Determine the [X, Y] coordinate at the center of the cell enclosing the given text.  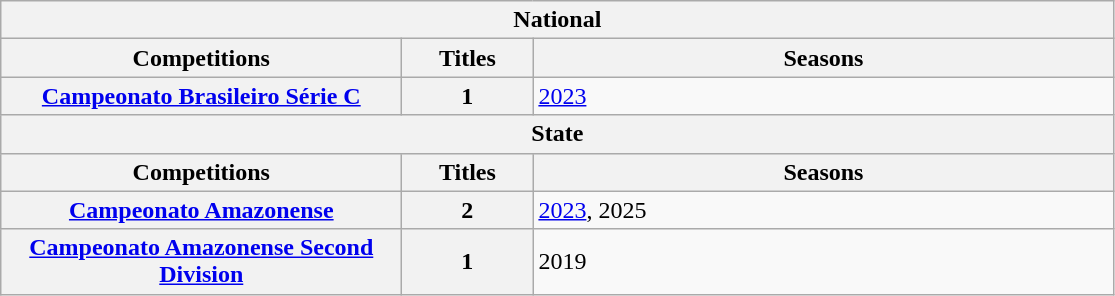
2023 [824, 96]
National [558, 20]
Campeonato Brasileiro Série C [202, 96]
2019 [824, 262]
2 [468, 210]
State [558, 134]
Campeonato Amazonense [202, 210]
2023, 2025 [824, 210]
Campeonato Amazonense Second Division [202, 262]
